Capture the cell that displays the provided text and extract its (X, Y) central coordinate. 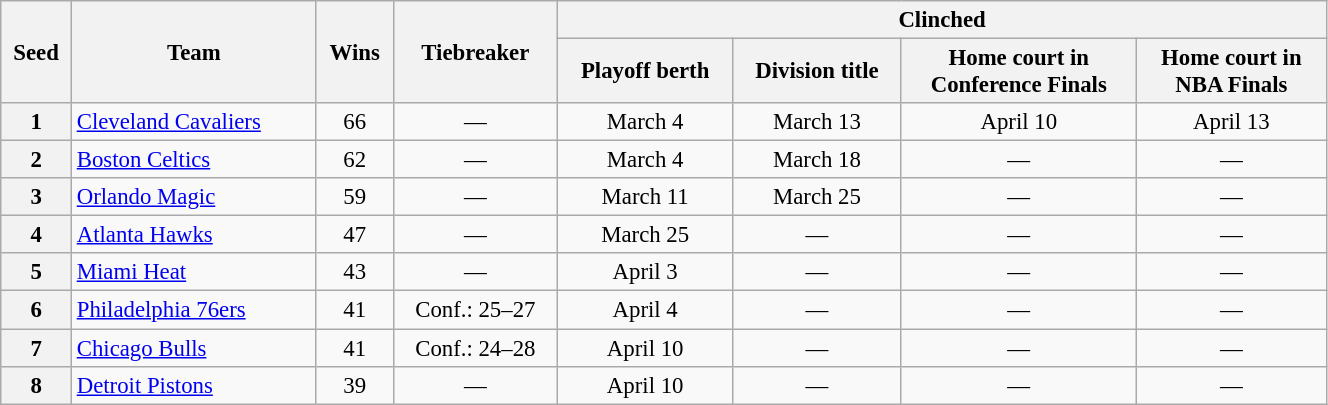
Conf.: 25–27 (476, 310)
Division title (818, 72)
6 (36, 310)
Orlando Magic (194, 197)
4 (36, 235)
2 (36, 160)
Seed (36, 52)
Clinched (942, 20)
3 (36, 197)
1 (36, 122)
March 11 (646, 197)
Conf.: 24–28 (476, 348)
Tiebreaker (476, 52)
Detroit Pistons (194, 385)
Miami Heat (194, 273)
Home court inConference Finals (1018, 72)
Cleveland Cavaliers (194, 122)
Home court inNBA Finals (1231, 72)
59 (354, 197)
Team (194, 52)
47 (354, 235)
62 (354, 160)
Atlanta Hawks (194, 235)
April 4 (646, 310)
Playoff berth (646, 72)
39 (354, 385)
66 (354, 122)
43 (354, 273)
April 3 (646, 273)
March 13 (818, 122)
5 (36, 273)
Chicago Bulls (194, 348)
March 18 (818, 160)
Philadelphia 76ers (194, 310)
8 (36, 385)
7 (36, 348)
Boston Celtics (194, 160)
April 13 (1231, 122)
Wins (354, 52)
